Scan for the cell matching the given text and deliver its [x, y] coordinate at center. 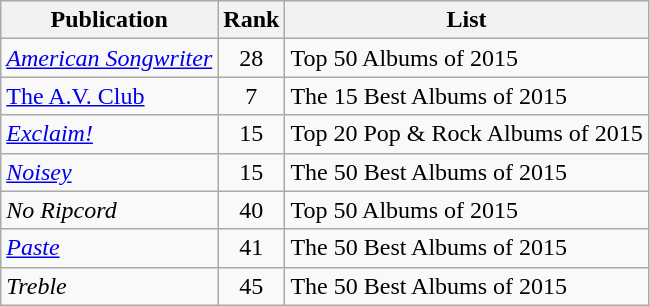
Paste [110, 248]
No Ripcord [110, 210]
Noisey [110, 172]
45 [252, 286]
Top 20 Pop & Rock Albums of 2015 [466, 134]
Treble [110, 286]
Publication [110, 20]
7 [252, 96]
List [466, 20]
The A.V. Club [110, 96]
41 [252, 248]
The 15 Best Albums of 2015 [466, 96]
40 [252, 210]
American Songwriter [110, 58]
Rank [252, 20]
Exclaim! [110, 134]
28 [252, 58]
